Output the [x, y] coordinate of the center of the cell containing the given text.  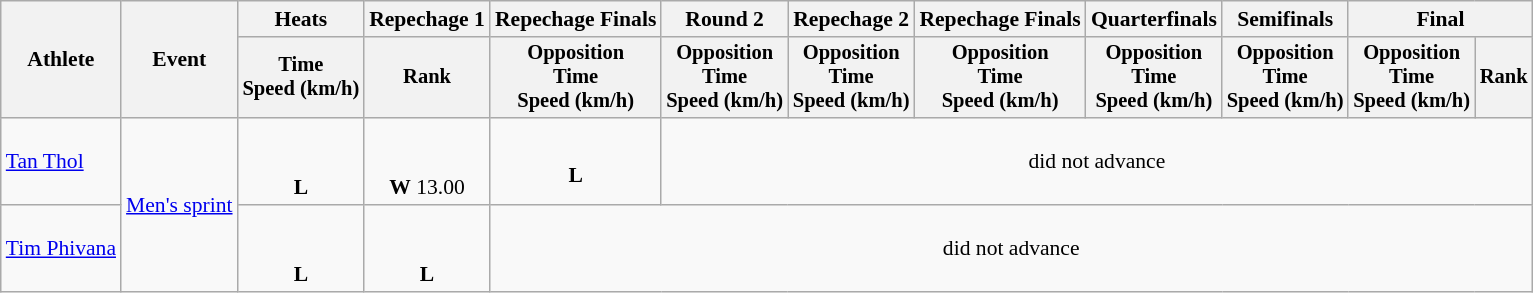
Round 2 [724, 19]
Semifinals [1286, 19]
Final [1440, 19]
Repechage 2 [852, 19]
Heats [302, 19]
Athlete [61, 60]
Tan Thol [61, 162]
TimeSpeed (km/h) [302, 78]
Men's sprint [180, 204]
Quarterfinals [1154, 19]
Tim Phivana [61, 248]
Event [180, 60]
W 13.00 [427, 162]
Repechage 1 [427, 19]
